Determine the (x, y) coordinate at the center of the cell enclosing the given text.  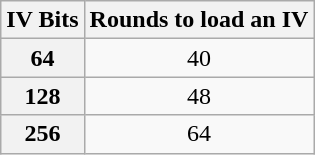
Rounds to load an IV (199, 20)
IV Bits (42, 20)
48 (199, 96)
40 (199, 58)
128 (42, 96)
256 (42, 134)
